For the text-containing cell, return its midpoint in [x, y] coordinate format. 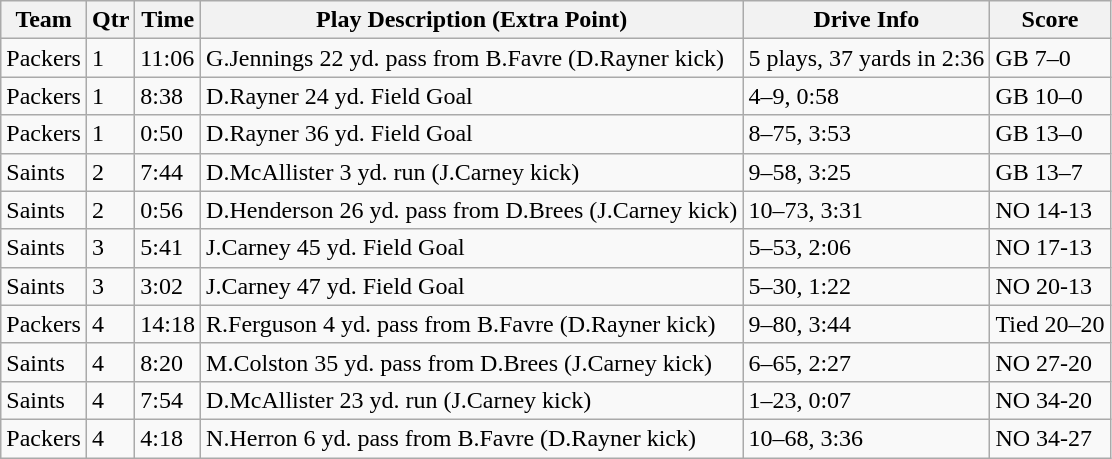
J.Carney 45 yd. Field Goal [472, 248]
7:54 [168, 400]
Tied 20–20 [1050, 324]
11:06 [168, 58]
N.Herron 6 yd. pass from B.Favre (D.Rayner kick) [472, 438]
8:20 [168, 362]
D.McAllister 23 yd. run (J.Carney kick) [472, 400]
GB 7–0 [1050, 58]
9–80, 3:44 [866, 324]
14:18 [168, 324]
D.Rayner 36 yd. Field Goal [472, 134]
G.Jennings 22 yd. pass from B.Favre (D.Rayner kick) [472, 58]
Qtr [110, 20]
NO 20-13 [1050, 286]
GB 13–7 [1050, 172]
NO 34-27 [1050, 438]
5:41 [168, 248]
GB 13–0 [1050, 134]
NO 34-20 [1050, 400]
5–30, 1:22 [866, 286]
6–65, 2:27 [866, 362]
R.Ferguson 4 yd. pass from B.Favre (D.Rayner kick) [472, 324]
4:18 [168, 438]
J.Carney 47 yd. Field Goal [472, 286]
NO 14-13 [1050, 210]
Time [168, 20]
NO 17-13 [1050, 248]
10–68, 3:36 [866, 438]
4–9, 0:58 [866, 96]
5–53, 2:06 [866, 248]
GB 10–0 [1050, 96]
9–58, 3:25 [866, 172]
1–23, 0:07 [866, 400]
Score [1050, 20]
M.Colston 35 yd. pass from D.Brees (J.Carney kick) [472, 362]
8–75, 3:53 [866, 134]
0:56 [168, 210]
8:38 [168, 96]
Play Description (Extra Point) [472, 20]
7:44 [168, 172]
D.Henderson 26 yd. pass from D.Brees (J.Carney kick) [472, 210]
Drive Info [866, 20]
NO 27-20 [1050, 362]
D.Rayner 24 yd. Field Goal [472, 96]
3:02 [168, 286]
D.McAllister 3 yd. run (J.Carney kick) [472, 172]
5 plays, 37 yards in 2:36 [866, 58]
0:50 [168, 134]
10–73, 3:31 [866, 210]
Team [44, 20]
